Find where the given text appears and provide that cell's center as (X, Y) coordinate. 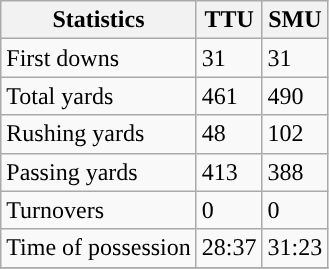
461 (229, 96)
490 (295, 96)
48 (229, 134)
Statistics (99, 20)
Rushing yards (99, 134)
Time of possession (99, 248)
388 (295, 172)
102 (295, 134)
Turnovers (99, 210)
First downs (99, 58)
Passing yards (99, 172)
SMU (295, 20)
31:23 (295, 248)
TTU (229, 20)
Total yards (99, 96)
413 (229, 172)
28:37 (229, 248)
